Scan for the cell matching the given text and deliver its (X, Y) coordinate at center. 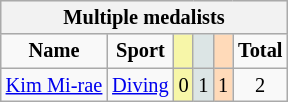
Sport (140, 51)
0 (184, 85)
Name (54, 51)
Kim Mi-rae (54, 85)
Total (260, 51)
Multiple medalists (144, 17)
2 (260, 85)
Diving (140, 85)
